Return the (X, Y) coordinate for the center point of the cell that contains the specified text.  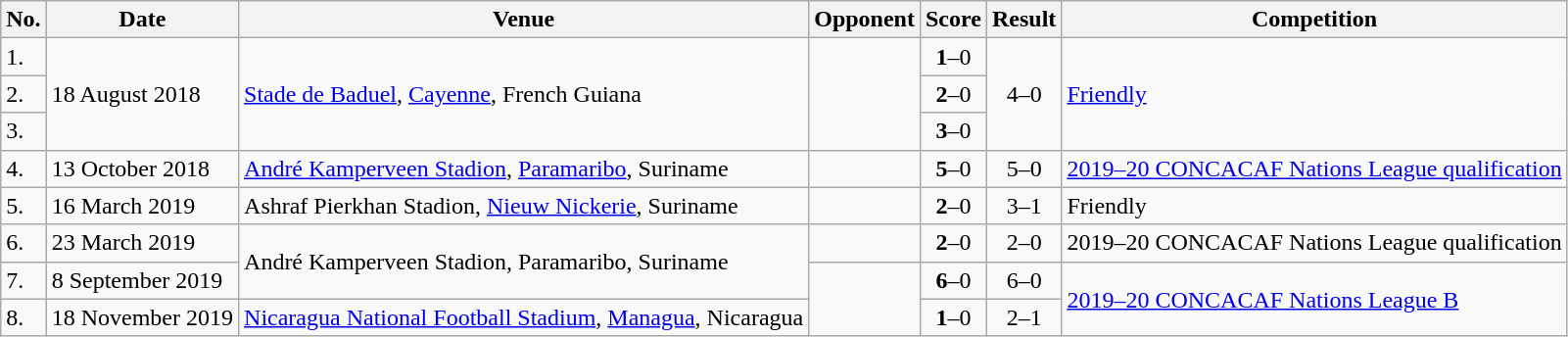
4. (24, 168)
4–0 (1023, 94)
8. (24, 317)
18 August 2018 (142, 94)
Date (142, 20)
8 September 2019 (142, 280)
18 November 2019 (142, 317)
1. (24, 57)
23 March 2019 (142, 243)
6. (24, 243)
2–1 (1023, 317)
16 March 2019 (142, 206)
3. (24, 131)
Venue (524, 20)
7. (24, 280)
Score (953, 20)
Nicaragua National Football Stadium, Managua, Nicaragua (524, 317)
13 October 2018 (142, 168)
2019–20 CONCACAF Nations League B (1314, 299)
Opponent (865, 20)
No. (24, 20)
5. (24, 206)
2. (24, 94)
Result (1023, 20)
3–1 (1023, 206)
Stade de Baduel, Cayenne, French Guiana (524, 94)
3–0 (953, 131)
Ashraf Pierkhan Stadion, Nieuw Nickerie, Suriname (524, 206)
Competition (1314, 20)
